Return the [x, y] coordinate for the center point of the cell that contains the specified text.  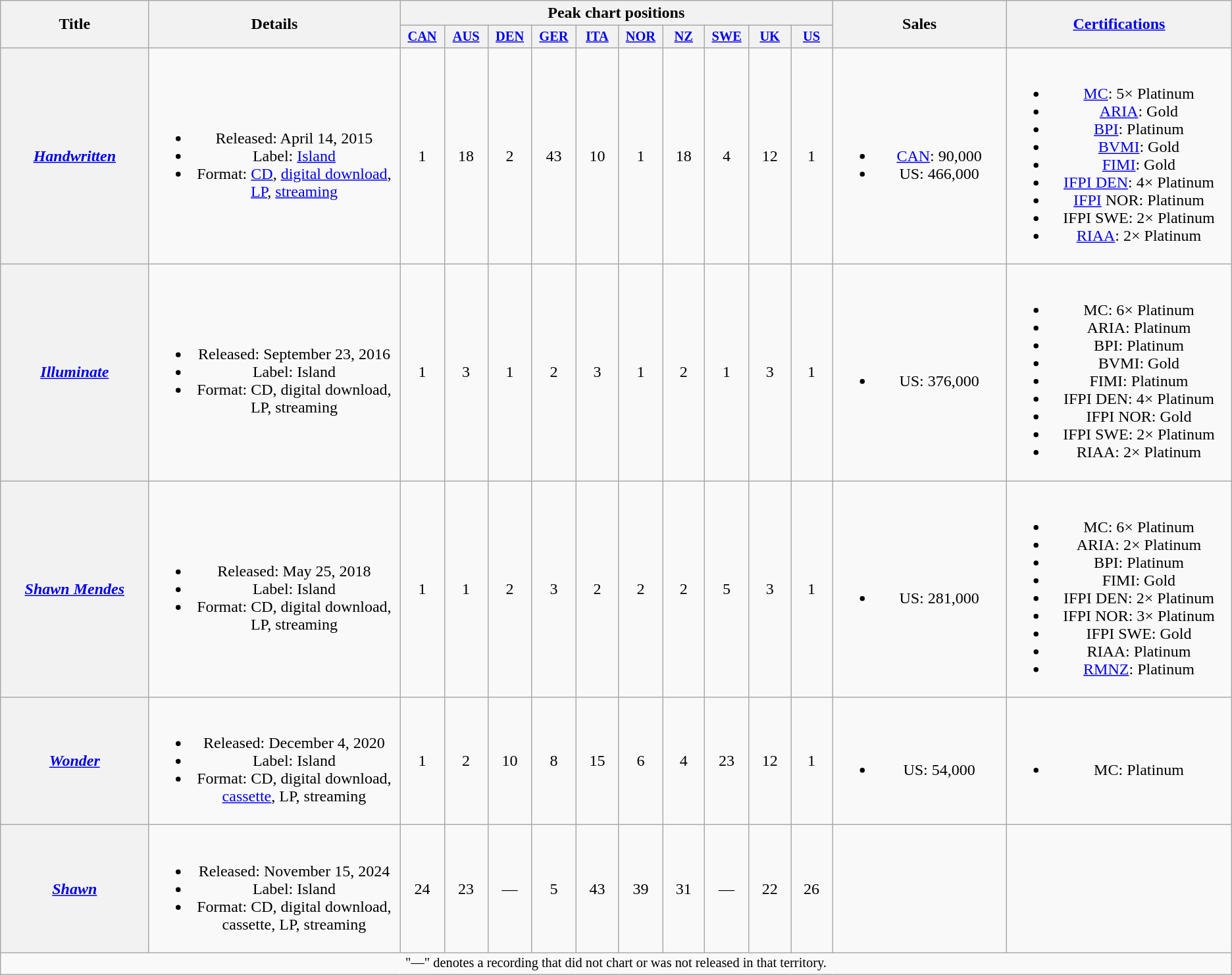
8 [554, 761]
Details [274, 24]
39 [641, 889]
NZ [683, 37]
Shawn Mendes [75, 589]
31 [683, 889]
US [812, 37]
US: 281,000 [920, 589]
US: 54,000 [920, 761]
Wonder [75, 761]
Released: September 23, 2016Label: IslandFormat: CD, digital download, LP, streaming [274, 372]
"—" denotes a recording that did not chart or was not released in that territory. [616, 964]
US: 376,000 [920, 372]
CAN [423, 37]
SWE [727, 37]
Illuminate [75, 372]
Sales [920, 24]
Handwritten [75, 155]
CAN: 90,000US: 466,000 [920, 155]
DEN [509, 37]
15 [598, 761]
Released: December 4, 2020Label: IslandFormat: CD, digital download, cassette, LP, streaming [274, 761]
NOR [641, 37]
MC: 5× PlatinumARIA: GoldBPI: PlatinumBVMI: GoldFIMI: GoldIFPI DEN: 4× PlatinumIFPI NOR: PlatinumIFPI SWE: 2× PlatinumRIAA: 2× Platinum [1119, 155]
Title [75, 24]
Released: May 25, 2018Label: IslandFormat: CD, digital download, LP, streaming [274, 589]
Shawn [75, 889]
Released: November 15, 2024Label: IslandFormat: CD, digital download, cassette, LP, streaming [274, 889]
UK [770, 37]
24 [423, 889]
MC: 6× PlatinumARIA: 2× PlatinumBPI: PlatinumFIMI: GoldIFPI DEN: 2× PlatinumIFPI NOR: 3× PlatinumIFPI SWE: GoldRIAA: PlatinumRMNZ: Platinum [1119, 589]
22 [770, 889]
Peak chart positions [616, 13]
MC: 6× PlatinumARIA: PlatinumBPI: PlatinumBVMI: GoldFIMI: PlatinumIFPI DEN: 4× PlatinumIFPI NOR: GoldIFPI SWE: 2× PlatinumRIAA: 2× Platinum [1119, 372]
Certifications [1119, 24]
AUS [466, 37]
MC: Platinum [1119, 761]
ITA [598, 37]
Released: April 14, 2015Label: IslandFormat: CD, digital download, LP, streaming [274, 155]
6 [641, 761]
26 [812, 889]
GER [554, 37]
